For the text-containing cell, return its midpoint in (x, y) coordinate format. 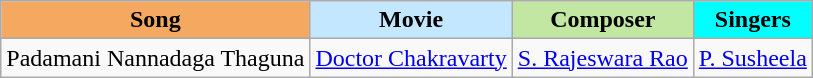
Song (156, 20)
Padamani Nannadaga Thaguna (156, 58)
Doctor Chakravarty (411, 58)
P. Susheela (752, 58)
S. Rajeswara Rao (602, 58)
Movie (411, 20)
Composer (602, 20)
Singers (752, 20)
